Determine the [x, y] coordinate at the center of the cell enclosing the given text.  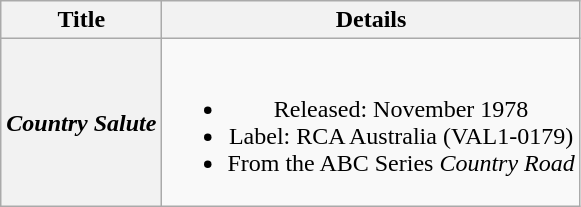
Country Salute [82, 122]
Details [371, 20]
Title [82, 20]
Released: November 1978Label: RCA Australia (VAL1-0179)From the ABC Series Country Road [371, 122]
